Extract the (x, y) coordinate from the center of the cell holding the provided text.  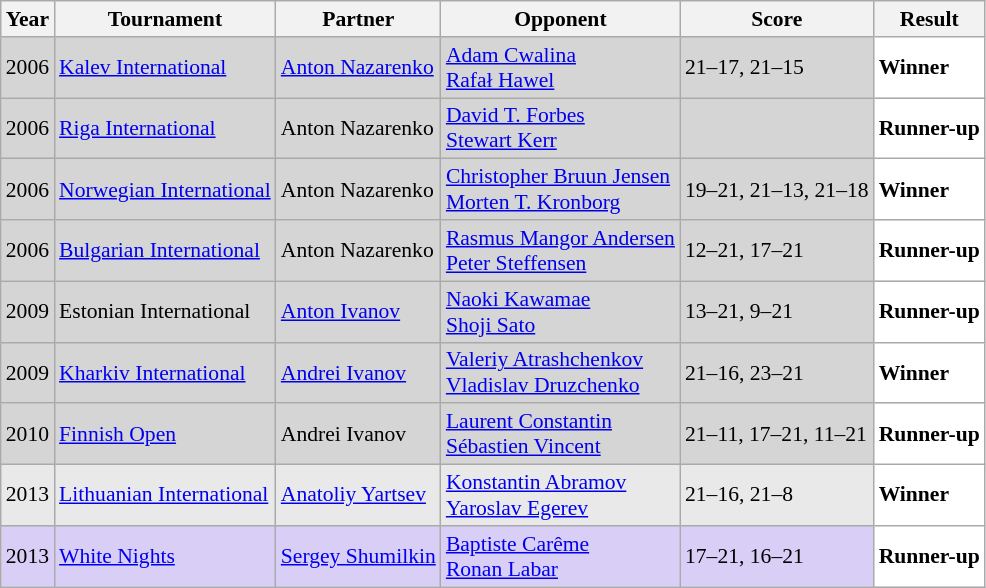
Norwegian International (165, 190)
Opponent (560, 19)
Rasmus Mangor Andersen Peter Steffensen (560, 250)
Kalev International (165, 68)
13–21, 9–21 (777, 312)
21–11, 17–21, 11–21 (777, 434)
Konstantin Abramov Yaroslav Egerev (560, 496)
Riga International (165, 128)
Result (930, 19)
2010 (28, 434)
White Nights (165, 556)
21–16, 23–21 (777, 372)
Lithuanian International (165, 496)
Estonian International (165, 312)
17–21, 16–21 (777, 556)
Kharkiv International (165, 372)
David T. Forbes Stewart Kerr (560, 128)
Sergey Shumilkin (358, 556)
Score (777, 19)
19–21, 21–13, 21–18 (777, 190)
Adam Cwalina Rafał Hawel (560, 68)
Laurent Constantin Sébastien Vincent (560, 434)
21–16, 21–8 (777, 496)
Partner (358, 19)
Anton Ivanov (358, 312)
21–17, 21–15 (777, 68)
Naoki Kawamae Shoji Sato (560, 312)
Year (28, 19)
12–21, 17–21 (777, 250)
Anatoliy Yartsev (358, 496)
Bulgarian International (165, 250)
Tournament (165, 19)
Finnish Open (165, 434)
Christopher Bruun Jensen Morten T. Kronborg (560, 190)
Baptiste Carême Ronan Labar (560, 556)
Valeriy Atrashchenkov Vladislav Druzchenko (560, 372)
